Return the (X, Y) coordinate for the center point of the cell that contains the specified text.  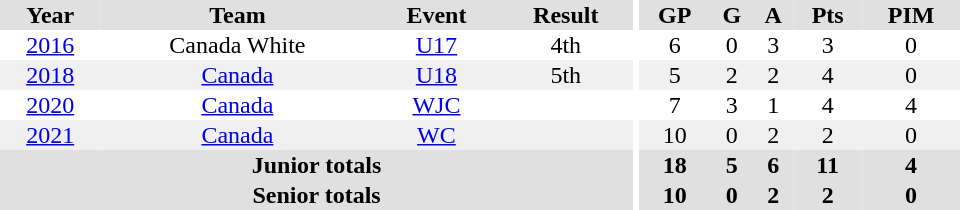
Team (237, 15)
U17 (436, 45)
18 (675, 165)
Pts (828, 15)
U18 (436, 75)
Event (436, 15)
2016 (50, 45)
7 (675, 105)
5th (566, 75)
G (732, 15)
2021 (50, 135)
PIM (911, 15)
WJC (436, 105)
1 (773, 105)
4th (566, 45)
Result (566, 15)
Canada White (237, 45)
WC (436, 135)
2018 (50, 75)
A (773, 15)
2020 (50, 105)
GP (675, 15)
Year (50, 15)
Senior totals (316, 195)
Junior totals (316, 165)
11 (828, 165)
